Locate the cell with the specified text and output its [x, y] center coordinate. 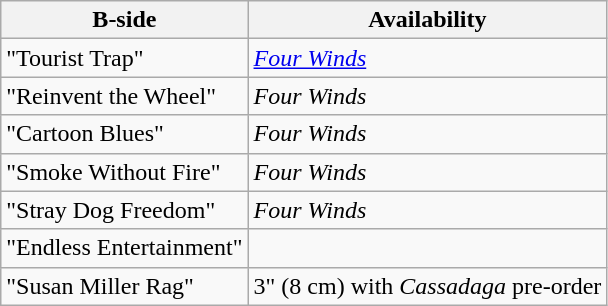
"Cartoon Blues" [124, 134]
"Stray Dog Freedom" [124, 210]
"Tourist Trap" [124, 58]
"Susan Miller Rag" [124, 286]
B-side [124, 20]
"Smoke Without Fire" [124, 172]
"Reinvent the Wheel" [124, 96]
3" (8 cm) with Cassadaga pre-order [428, 286]
"Endless Entertainment" [124, 248]
Availability [428, 20]
